Capture the cell that displays the provided text and extract its [x, y] central coordinate. 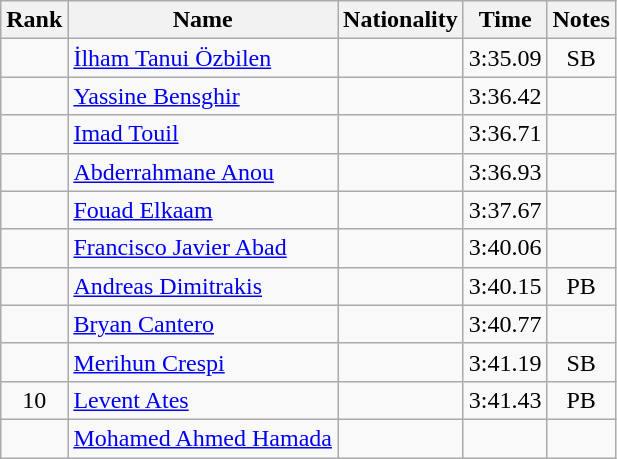
Name [203, 20]
Yassine Bensghir [203, 96]
Notes [581, 20]
Time [505, 20]
3:36.93 [505, 172]
Francisco Javier Abad [203, 248]
Andreas Dimitrakis [203, 286]
3:40.06 [505, 248]
İlham Tanui Özbilen [203, 58]
3:36.42 [505, 96]
3:37.67 [505, 210]
3:41.19 [505, 362]
3:40.77 [505, 324]
Abderrahmane Anou [203, 172]
Fouad Elkaam [203, 210]
3:36.71 [505, 134]
Bryan Cantero [203, 324]
Levent Ates [203, 400]
Nationality [401, 20]
Merihun Crespi [203, 362]
3:35.09 [505, 58]
3:41.43 [505, 400]
Rank [34, 20]
3:40.15 [505, 286]
Imad Touil [203, 134]
Mohamed Ahmed Hamada [203, 438]
10 [34, 400]
